Scan for the cell matching the given text and deliver its [x, y] coordinate at center. 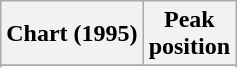
Chart (1995) [72, 34]
Peakposition [189, 34]
